Return the (x, y) coordinate for the center point of the cell that contains the specified text.  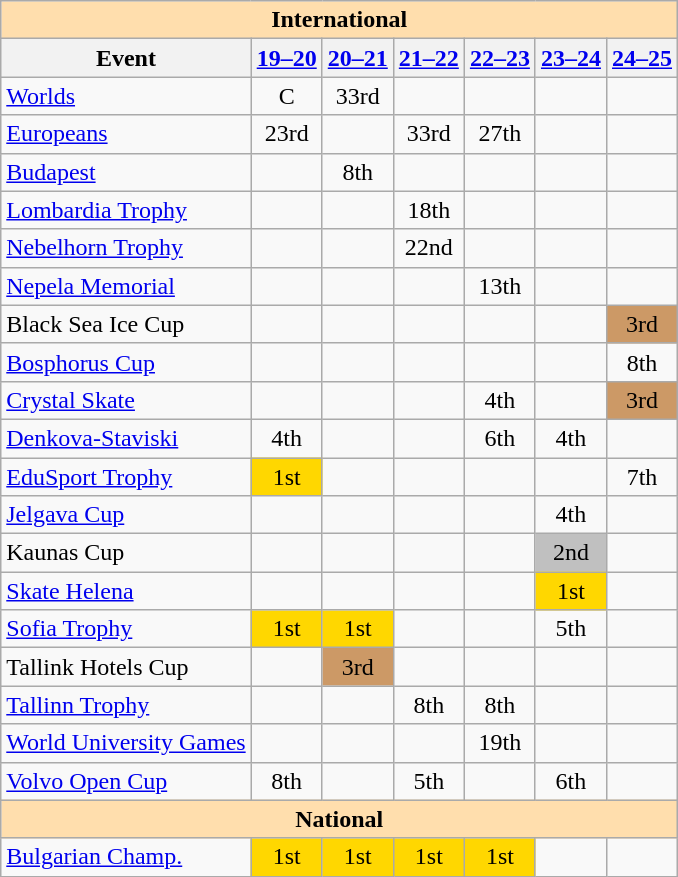
EduSport Trophy (126, 477)
19th (500, 743)
23rd (286, 134)
Kaunas Cup (126, 553)
18th (428, 210)
World University Games (126, 743)
Skate Helena (126, 591)
Europeans (126, 134)
19–20 (286, 58)
Nepela Memorial (126, 286)
22nd (428, 248)
Nebelhorn Trophy (126, 248)
Denkova-Staviski (126, 438)
Event (126, 58)
Bosphorus Cup (126, 362)
24–25 (642, 58)
Volvo Open Cup (126, 781)
23–24 (570, 58)
Jelgava Cup (126, 515)
21–22 (428, 58)
Sofia Trophy (126, 629)
13th (500, 286)
2nd (570, 553)
Tallink Hotels Cup (126, 667)
National (340, 819)
Lombardia Trophy (126, 210)
Tallinn Trophy (126, 705)
Worlds (126, 96)
20–21 (358, 58)
Bulgarian Champ. (126, 857)
22–23 (500, 58)
Black Sea Ice Cup (126, 324)
International (340, 20)
7th (642, 477)
Crystal Skate (126, 400)
Budapest (126, 172)
27th (500, 134)
C (286, 96)
